Pinpoint the cell where the given text exists, returning its (x, y) midpoint coordinate. 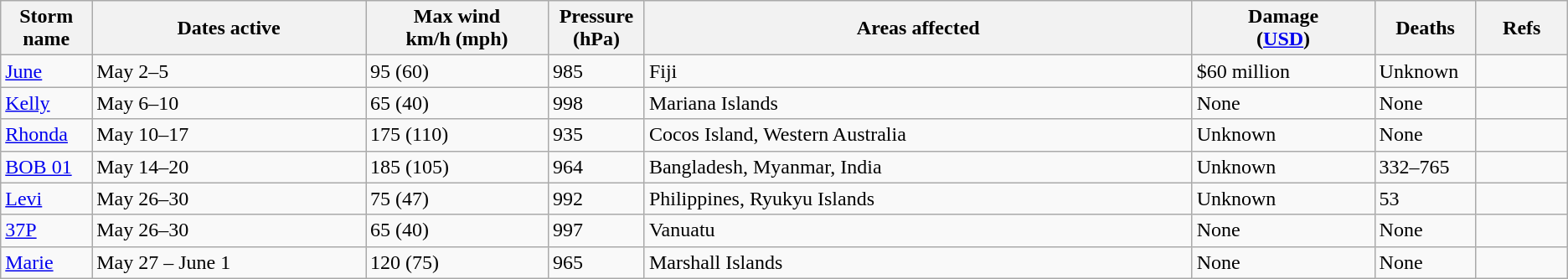
Damage(USD) (1283, 28)
37P (47, 230)
Refs (1521, 28)
95 (60) (457, 71)
Marie (47, 262)
935 (596, 135)
Cocos Island, Western Australia (918, 135)
May 10–17 (230, 135)
Philippines, Ryukyu Islands (918, 199)
Rhonda (47, 135)
May 2–5 (230, 71)
May 14–20 (230, 167)
Pressure(hPa) (596, 28)
Storm name (47, 28)
120 (75) (457, 262)
997 (596, 230)
Mariana Islands (918, 103)
Levi (47, 199)
Marshall Islands (918, 262)
Max windkm/h (mph) (457, 28)
May 6–10 (230, 103)
Deaths (1426, 28)
$60 million (1283, 71)
965 (596, 262)
964 (596, 167)
75 (47) (457, 199)
185 (105) (457, 167)
May 27 – June 1 (230, 262)
985 (596, 71)
June (47, 71)
332–765 (1426, 167)
BOB 01 (47, 167)
992 (596, 199)
Vanuatu (918, 230)
53 (1426, 199)
175 (110) (457, 135)
Areas affected (918, 28)
Dates active (230, 28)
Bangladesh, Myanmar, India (918, 167)
Kelly (47, 103)
Fiji (918, 71)
998 (596, 103)
